Locate the cell with the specified text and output its [X, Y] center coordinate. 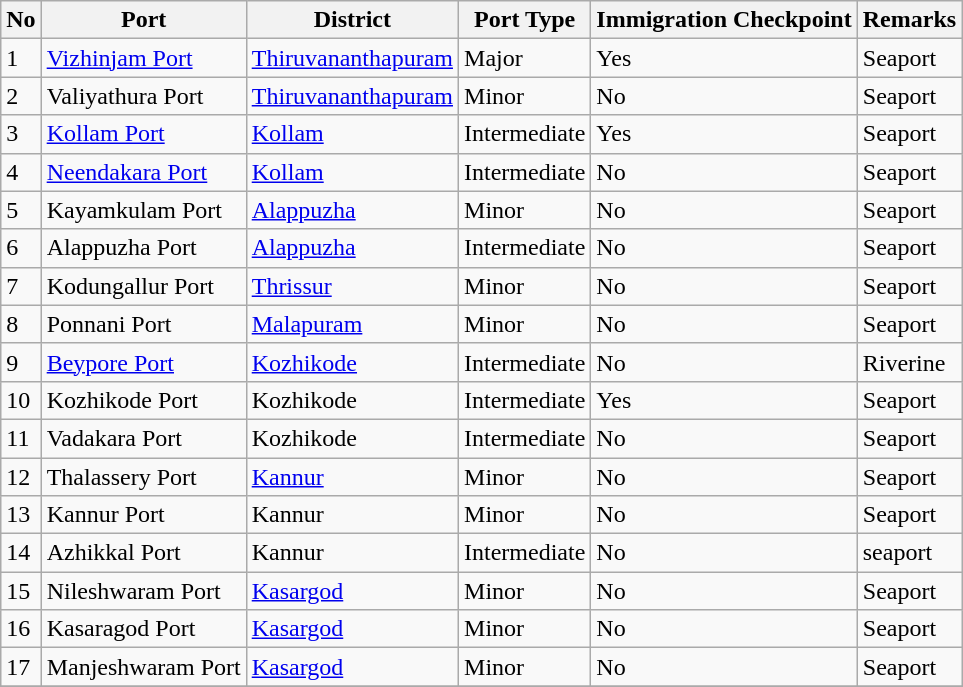
10 [21, 400]
12 [21, 477]
17 [21, 667]
Vadakara Port [144, 438]
Kodungallur Port [144, 286]
7 [21, 286]
Thalassery Port [144, 477]
Vizhinjam Port [144, 58]
Kayamkulam Port [144, 210]
9 [21, 362]
1 [21, 58]
Valiyathura Port [144, 96]
6 [21, 248]
13 [21, 515]
Riverine [909, 362]
Neendakara Port [144, 172]
8 [21, 324]
11 [21, 438]
Nileshwaram Port [144, 591]
Immigration Checkpoint [724, 20]
Kannur Port [144, 515]
Alappuzha Port [144, 248]
Azhikkal Port [144, 553]
Kollam Port [144, 134]
Port [144, 20]
Kasaragod Port [144, 629]
Thrissur [352, 286]
Ponnani Port [144, 324]
Beypore Port [144, 362]
14 [21, 553]
Major [525, 58]
Remarks [909, 20]
4 [21, 172]
3 [21, 134]
Port Type [525, 20]
5 [21, 210]
2 [21, 96]
16 [21, 629]
District [352, 20]
Manjeshwaram Port [144, 667]
15 [21, 591]
Malapuram [352, 324]
Kozhikode Port [144, 400]
seaport [909, 553]
